Capture the cell that displays the provided text and extract its [x, y] central coordinate. 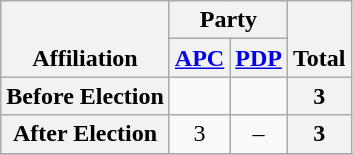
APC [199, 58]
Total [319, 39]
After Election [86, 134]
Affiliation [86, 39]
Party [228, 20]
– [259, 134]
PDP [259, 58]
Before Election [86, 96]
